Pinpoint the cell where the given text exists, returning its [x, y] midpoint coordinate. 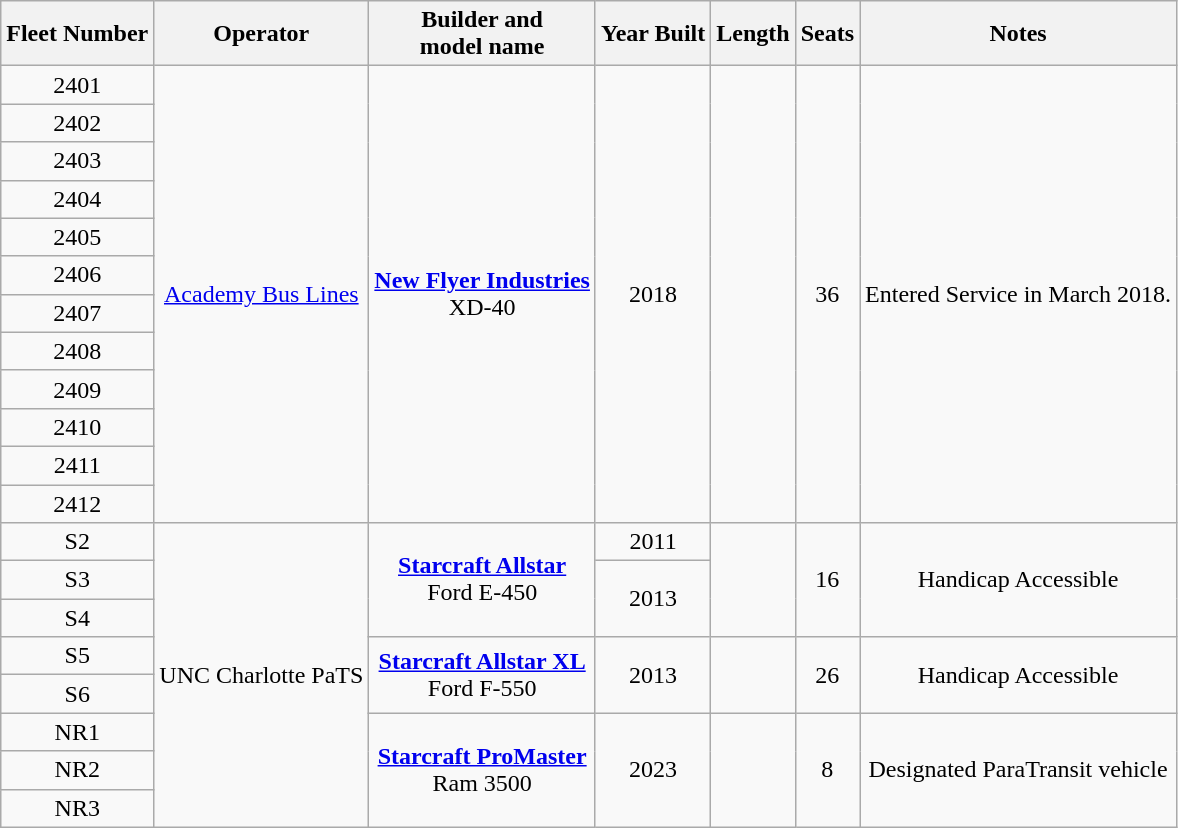
New Flyer IndustriesXD-40 [482, 294]
2402 [78, 123]
2409 [78, 389]
Starcraft ProMaster Ram 3500 [482, 770]
Designated ParaTransit vehicle [1018, 770]
2011 [652, 542]
2412 [78, 503]
2403 [78, 161]
S5 [78, 656]
36 [827, 294]
Academy Bus Lines [262, 294]
2408 [78, 351]
2018 [652, 294]
2023 [652, 770]
S3 [78, 580]
Notes [1018, 34]
S4 [78, 618]
8 [827, 770]
2411 [78, 465]
Year Built [652, 34]
16 [827, 580]
NR3 [78, 808]
Starcraft Allstar XLFord F-550 [482, 675]
Fleet Number [78, 34]
Entered Service in March 2018. [1018, 294]
UNC Charlotte PaTS [262, 675]
Builder andmodel name [482, 34]
S2 [78, 542]
Seats [827, 34]
NR2 [78, 770]
Length [753, 34]
2404 [78, 199]
26 [827, 675]
S6 [78, 694]
Starcraft AllstarFord E-450 [482, 580]
2401 [78, 85]
2405 [78, 237]
2410 [78, 427]
2407 [78, 313]
2406 [78, 275]
NR1 [78, 732]
Operator [262, 34]
